Detect which cell encompasses the target text, then output its (x, y) center coordinate. 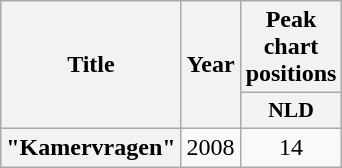
Year (210, 65)
14 (291, 147)
Peak chart positions (291, 47)
2008 (210, 147)
Title (91, 65)
NLD (291, 111)
"Kamervragen" (91, 147)
